Determine the (x, y) coordinate at the center of the cell enclosing the given text.  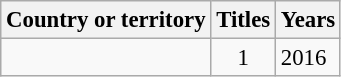
Country or territory (106, 20)
2016 (308, 58)
Titles (244, 20)
1 (244, 58)
Years (308, 20)
